Search for the cell housing the specified text and yield its (X, Y) center coordinate. 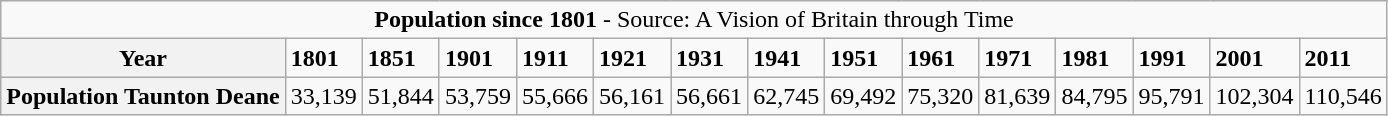
1941 (786, 58)
110,546 (1343, 96)
2001 (1254, 58)
56,661 (710, 96)
84,795 (1094, 96)
2011 (1343, 58)
81,639 (1018, 96)
69,492 (864, 96)
51,844 (400, 96)
102,304 (1254, 96)
Population since 1801 - Source: A Vision of Britain through Time (694, 20)
1971 (1018, 58)
1951 (864, 58)
1961 (940, 58)
Population Taunton Deane (143, 96)
1801 (324, 58)
1931 (710, 58)
33,139 (324, 96)
1901 (478, 58)
1911 (554, 58)
53,759 (478, 96)
1921 (632, 58)
95,791 (1172, 96)
62,745 (786, 96)
56,161 (632, 96)
Year (143, 58)
75,320 (940, 96)
1851 (400, 58)
1981 (1094, 58)
55,666 (554, 96)
1991 (1172, 58)
